From the cell containing the given text, extract its center point as (X, Y) coordinate. 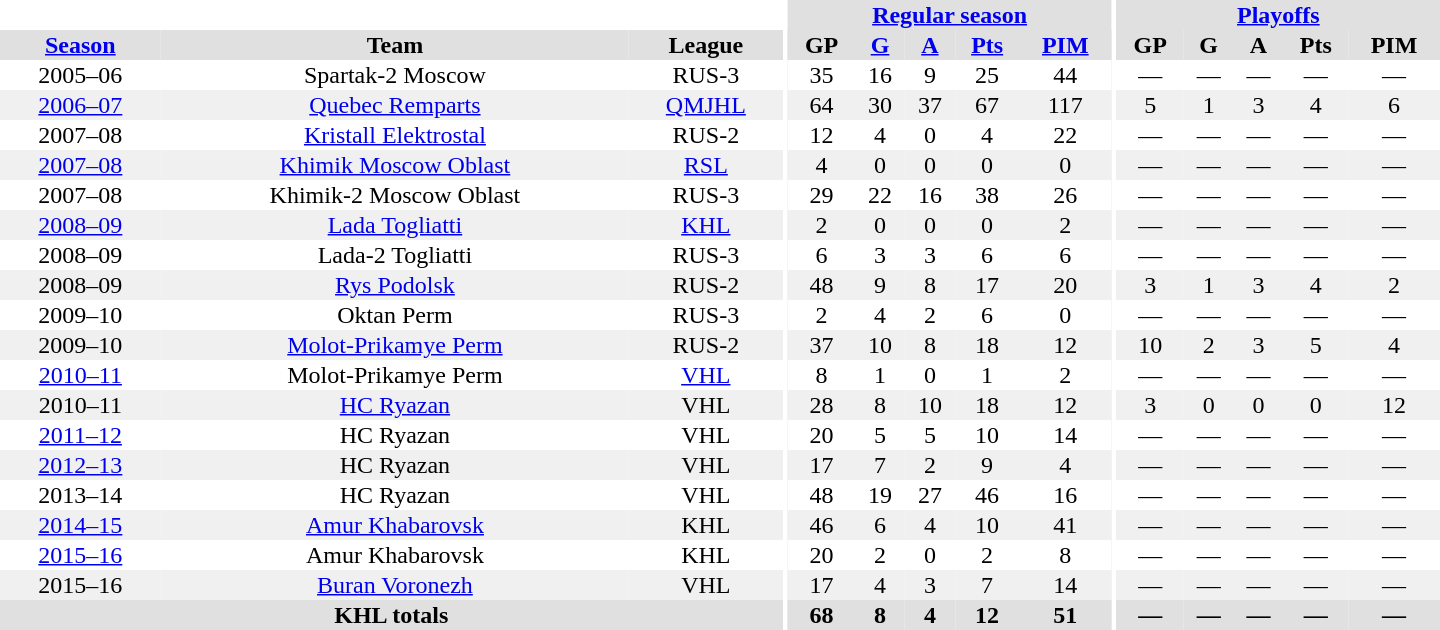
Spartak-2 Moscow (395, 75)
2013–14 (80, 495)
2006–07 (80, 105)
Quebec Remparts (395, 105)
Kristall Elektrostal (395, 135)
RSL (706, 165)
League (706, 45)
Oktan Perm (395, 315)
2014–15 (80, 525)
Lada-2 Togliatti (395, 255)
25 (988, 75)
64 (822, 105)
28 (822, 405)
Khimik-2 Moscow Oblast (395, 195)
Team (395, 45)
67 (988, 105)
38 (988, 195)
35 (822, 75)
Playoffs (1278, 15)
Lada Togliatti (395, 225)
Regular season (950, 15)
27 (930, 495)
26 (1065, 195)
QMJHL (706, 105)
2011–12 (80, 435)
2005–06 (80, 75)
68 (822, 615)
29 (822, 195)
KHL totals (392, 615)
2012–13 (80, 465)
19 (880, 495)
41 (1065, 525)
51 (1065, 615)
Khimik Moscow Oblast (395, 165)
30 (880, 105)
Rys Podolsk (395, 285)
117 (1065, 105)
Season (80, 45)
Buran Voronezh (395, 585)
44 (1065, 75)
